Identify which cell holds the provided text, then report its (x, y) central coordinate. 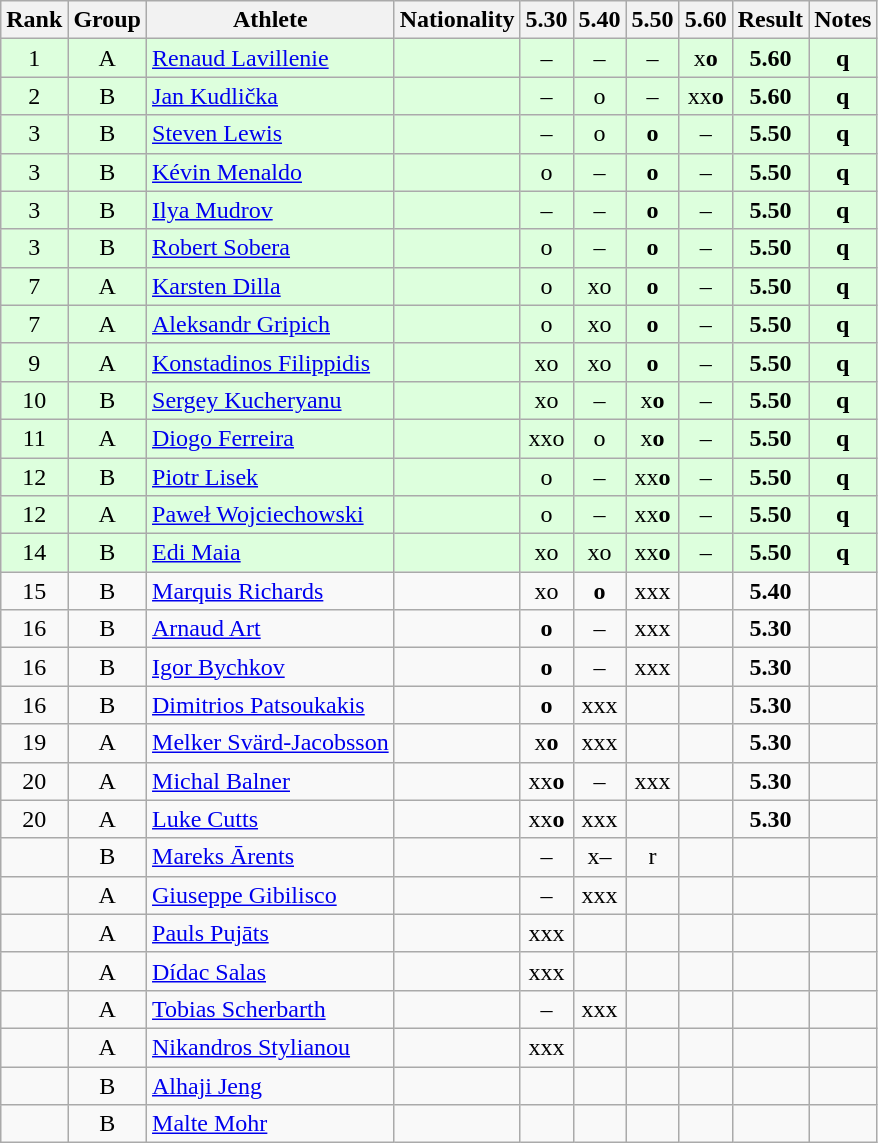
9 (34, 362)
Mareks Ārents (271, 857)
Steven Lewis (271, 134)
Dimitrios Patsoukakis (271, 705)
15 (34, 591)
Marquis Richards (271, 591)
Michal Balner (271, 781)
2 (34, 96)
Melker Svärd-Jacobsson (271, 743)
Piotr Lisek (271, 477)
Group (108, 20)
Karsten Dilla (271, 286)
Arnaud Art (271, 629)
Nationality (457, 20)
x– (600, 857)
Tobias Scherbarth (271, 1009)
Igor Bychkov (271, 667)
Athlete (271, 20)
Sergey Kucheryanu (271, 400)
Nikandros Stylianou (271, 1047)
r (652, 857)
14 (34, 553)
Renaud Lavillenie (271, 58)
Pauls Pujāts (271, 933)
Konstadinos Filippidis (271, 362)
Edi Maia (271, 553)
10 (34, 400)
Ilya Mudrov (271, 210)
Dídac Salas (271, 971)
19 (34, 743)
Malte Mohr (271, 1124)
Jan Kudlička (271, 96)
Diogo Ferreira (271, 438)
Kévin Menaldo (271, 172)
Aleksandr Gripich (271, 324)
Rank (34, 20)
Alhaji Jeng (271, 1085)
Luke Cutts (271, 819)
Notes (843, 20)
Giuseppe Gibilisco (271, 895)
Result (770, 20)
Paweł Wojciechowski (271, 515)
11 (34, 438)
Robert Sobera (271, 248)
1 (34, 58)
